From the cell containing the given text, extract its center point as [X, Y] coordinate. 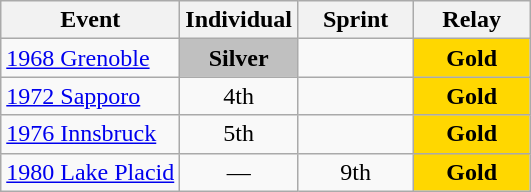
Sprint [356, 20]
Relay [472, 20]
1972 Sapporo [90, 96]
9th [356, 172]
4th [239, 96]
— [239, 172]
Individual [239, 20]
1980 Lake Placid [90, 172]
1968 Grenoble [90, 58]
Silver [239, 58]
5th [239, 134]
Event [90, 20]
1976 Innsbruck [90, 134]
